Pinpoint the cell where the given text exists, returning its [X, Y] midpoint coordinate. 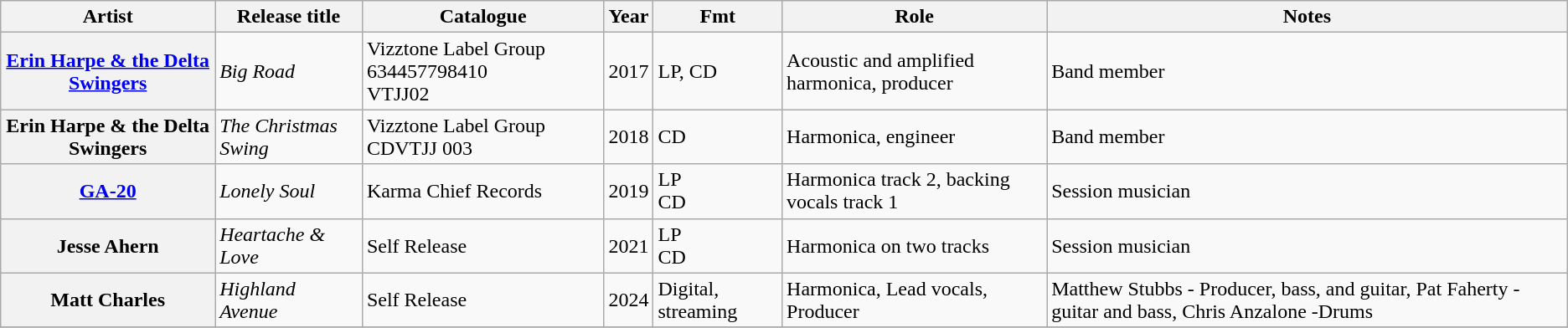
Digital, streaming [718, 300]
2019 [628, 191]
Jesse Ahern [108, 246]
The Christmas Swing [289, 137]
Karma Chief Records [482, 191]
Catalogue [482, 17]
Vizztone Label Group CDVTJJ 003 [482, 137]
Harmonica on two tracks [915, 246]
Release title [289, 17]
Lonely Soul [289, 191]
2021 [628, 246]
Vizztone Label Group 634457798410VTJJ02 [482, 71]
Harmonica track 2, backing vocals track 1 [915, 191]
LP, CD [718, 71]
Harmonica, engineer [915, 137]
2024 [628, 300]
Heartache & Love [289, 246]
Notes [1308, 17]
Fmt [718, 17]
Acoustic and amplified harmonica, producer [915, 71]
2018 [628, 137]
Big Road [289, 71]
Year [628, 17]
2017 [628, 71]
CD [718, 137]
Matthew Stubbs - Producer, bass, and guitar, Pat Faherty -guitar and bass, Chris Anzalone -Drums [1308, 300]
Harmonica, Lead vocals, Producer [915, 300]
GA-20 [108, 191]
Highland Avenue [289, 300]
Artist [108, 17]
Matt Charles [108, 300]
Role [915, 17]
